Identify which cell holds the provided text, then report its (x, y) central coordinate. 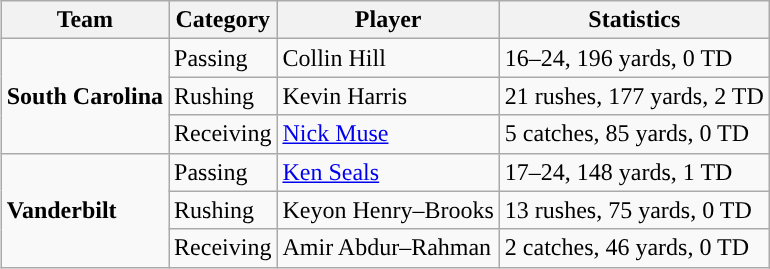
13 rushes, 75 yards, 0 TD (634, 210)
Vanderbilt (84, 210)
Collin Hill (388, 58)
Team (84, 20)
Statistics (634, 20)
Category (223, 20)
Amir Abdur–Rahman (388, 248)
16–24, 196 yards, 0 TD (634, 58)
Kevin Harris (388, 96)
21 rushes, 177 yards, 2 TD (634, 96)
Keyon Henry–Brooks (388, 210)
5 catches, 85 yards, 0 TD (634, 134)
Nick Muse (388, 134)
Ken Seals (388, 172)
2 catches, 46 yards, 0 TD (634, 248)
Player (388, 20)
17–24, 148 yards, 1 TD (634, 172)
South Carolina (84, 96)
